Search for the cell housing the specified text and yield its (x, y) center coordinate. 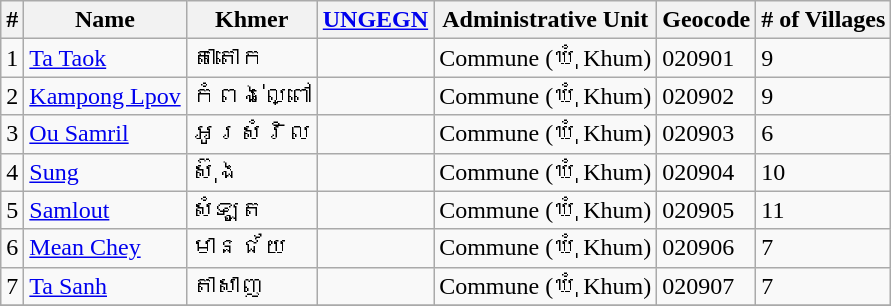
Samlout (105, 210)
Ou Samril (105, 134)
Geocode (706, 20)
Khmer (252, 20)
1 (12, 58)
020902 (706, 96)
# (12, 20)
UNGEGN (375, 20)
Sung (105, 172)
020905 (706, 210)
10 (824, 172)
2 (12, 96)
11 (824, 210)
Kampong Lpov (105, 96)
ស៊ុង (252, 172)
សំឡូត (252, 210)
Mean Chey (105, 248)
Ta Sanh (105, 286)
តាតោក (252, 58)
020903 (706, 134)
5 (12, 210)
4 (12, 172)
# of Villages (824, 20)
Ta Taok (105, 58)
020904 (706, 172)
020907 (706, 286)
3 (12, 134)
អូរសំរិល (252, 134)
តាសាញ (252, 286)
020901 (706, 58)
មានជ័យ (252, 248)
កំពង់ល្ពៅ (252, 96)
020906 (706, 248)
Name (105, 20)
Administrative Unit (546, 20)
